Extract the (x, y) coordinate from the center of the cell holding the provided text.  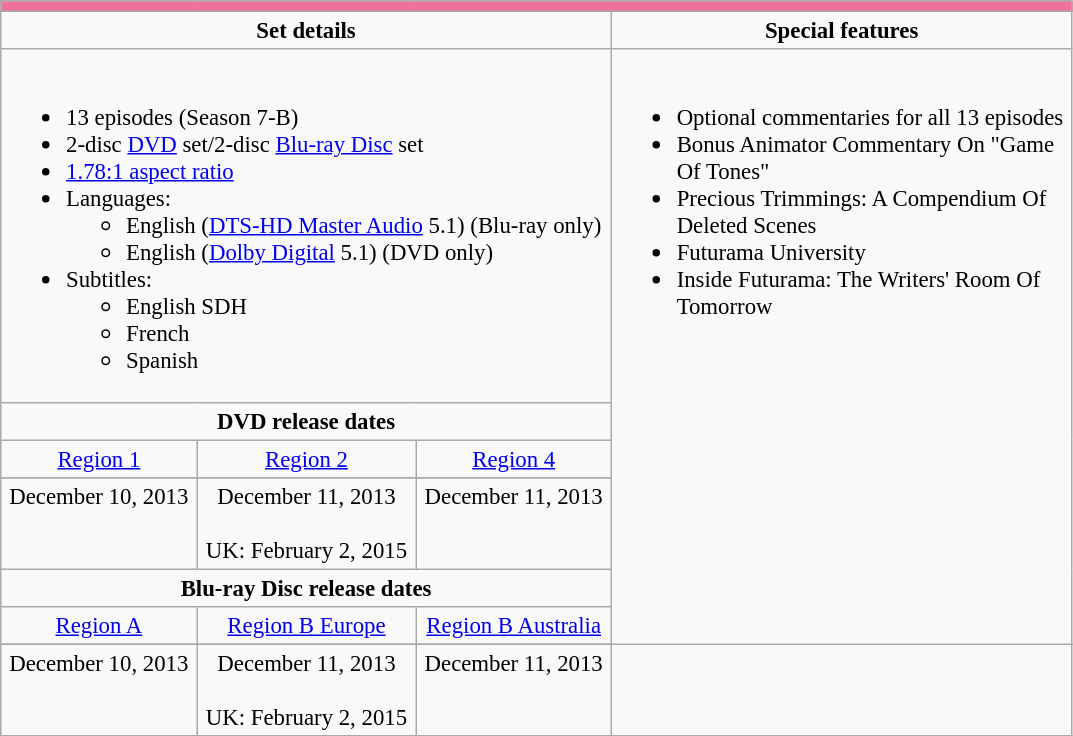
Region A (99, 625)
Region 2 (306, 459)
Special features (842, 30)
Region B Europe (306, 625)
Blu-ray Disc release dates (306, 588)
Set details (306, 30)
Region 4 (514, 459)
Region 1 (99, 459)
DVD release dates (306, 421)
Region B Australia (514, 625)
